Return the (x, y) coordinate for the center point of the cell that contains the specified text.  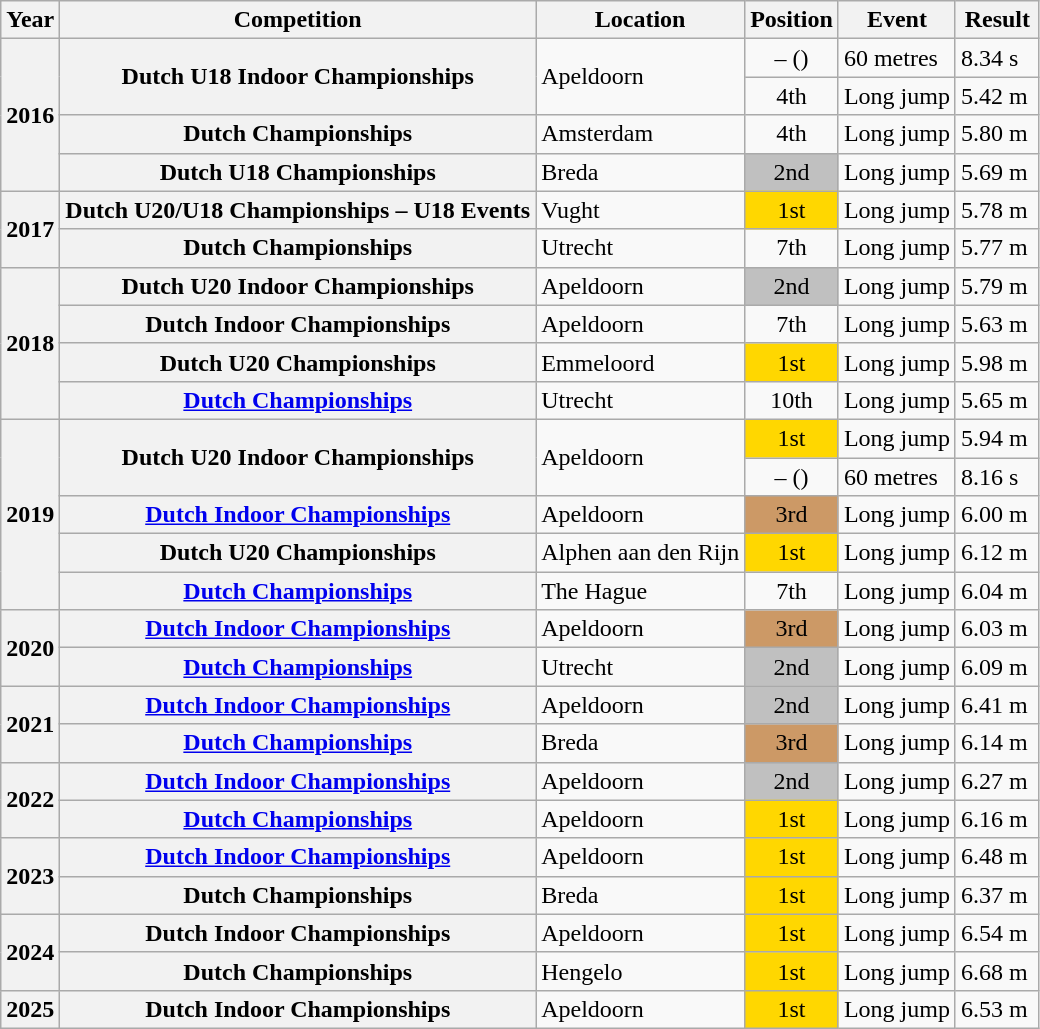
2025 (30, 1009)
Dutch U18 Indoor Championships (298, 77)
2021 (30, 724)
Position (792, 20)
5.79 m (997, 286)
6.04 m (997, 591)
5.77 m (997, 248)
Vught (640, 210)
8.16 s (997, 477)
10th (792, 400)
Result (997, 20)
2024 (30, 952)
Alphen aan den Rijn (640, 553)
6.37 m (997, 895)
5.63 m (997, 324)
5.65 m (997, 400)
Location (640, 20)
Emmeloord (640, 362)
2017 (30, 229)
5.80 m (997, 134)
6.53 m (997, 1009)
Event (896, 20)
Hengelo (640, 971)
2018 (30, 343)
Year (30, 20)
6.14 m (997, 743)
8.34 s (997, 58)
6.27 m (997, 781)
6.00 m (997, 515)
Amsterdam (640, 134)
5.78 m (997, 210)
6.12 m (997, 553)
6.41 m (997, 705)
5.98 m (997, 362)
2016 (30, 115)
2023 (30, 876)
5.94 m (997, 438)
6.68 m (997, 971)
2020 (30, 648)
2019 (30, 514)
6.54 m (997, 933)
5.42 m (997, 96)
5.69 m (997, 172)
The Hague (640, 591)
2022 (30, 800)
6.16 m (997, 819)
6.03 m (997, 629)
Dutch U18 Championships (298, 172)
Dutch U20/U18 Championships – U18 Events (298, 210)
Competition (298, 20)
6.48 m (997, 857)
6.09 m (997, 667)
